Capture the cell that displays the provided text and extract its (X, Y) central coordinate. 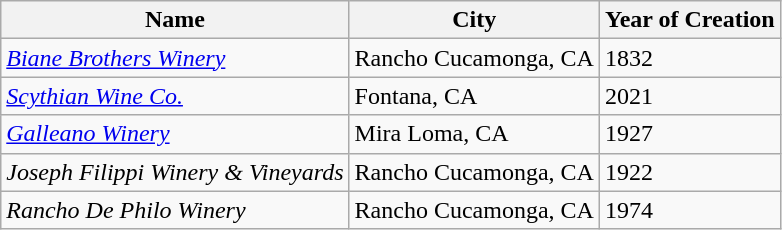
2021 (690, 96)
Fontana, CA (474, 96)
City (474, 20)
Year of Creation (690, 20)
1832 (690, 58)
Rancho De Philo Winery (175, 210)
1927 (690, 134)
Name (175, 20)
Scythian Wine Co. (175, 96)
Joseph Filippi Winery & Vineyards (175, 172)
1922 (690, 172)
Galleano Winery (175, 134)
Mira Loma, CA (474, 134)
Biane Brothers Winery (175, 58)
1974 (690, 210)
